Capture the cell that displays the provided text and extract its [X, Y] central coordinate. 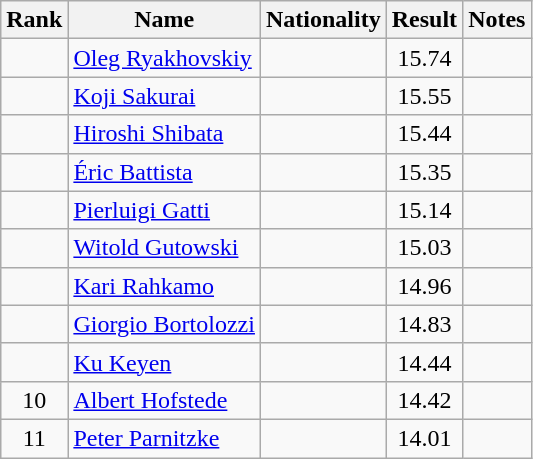
11 [34, 438]
Hiroshi Shibata [164, 134]
Ku Keyen [164, 362]
15.14 [424, 210]
Giorgio Bortolozzi [164, 324]
14.96 [424, 286]
14.44 [424, 362]
14.01 [424, 438]
Peter Parnitzke [164, 438]
Éric Battista [164, 172]
Result [424, 20]
Rank [34, 20]
Witold Gutowski [164, 248]
Koji Sakurai [164, 96]
10 [34, 400]
Name [164, 20]
15.55 [424, 96]
Albert Hofstede [164, 400]
Notes [497, 20]
15.74 [424, 58]
Kari Rahkamo [164, 286]
15.35 [424, 172]
14.83 [424, 324]
15.03 [424, 248]
Pierluigi Gatti [164, 210]
Nationality [323, 20]
14.42 [424, 400]
15.44 [424, 134]
Oleg Ryakhovskiy [164, 58]
